Return the [x, y] coordinate for the center point of the cell that contains the specified text.  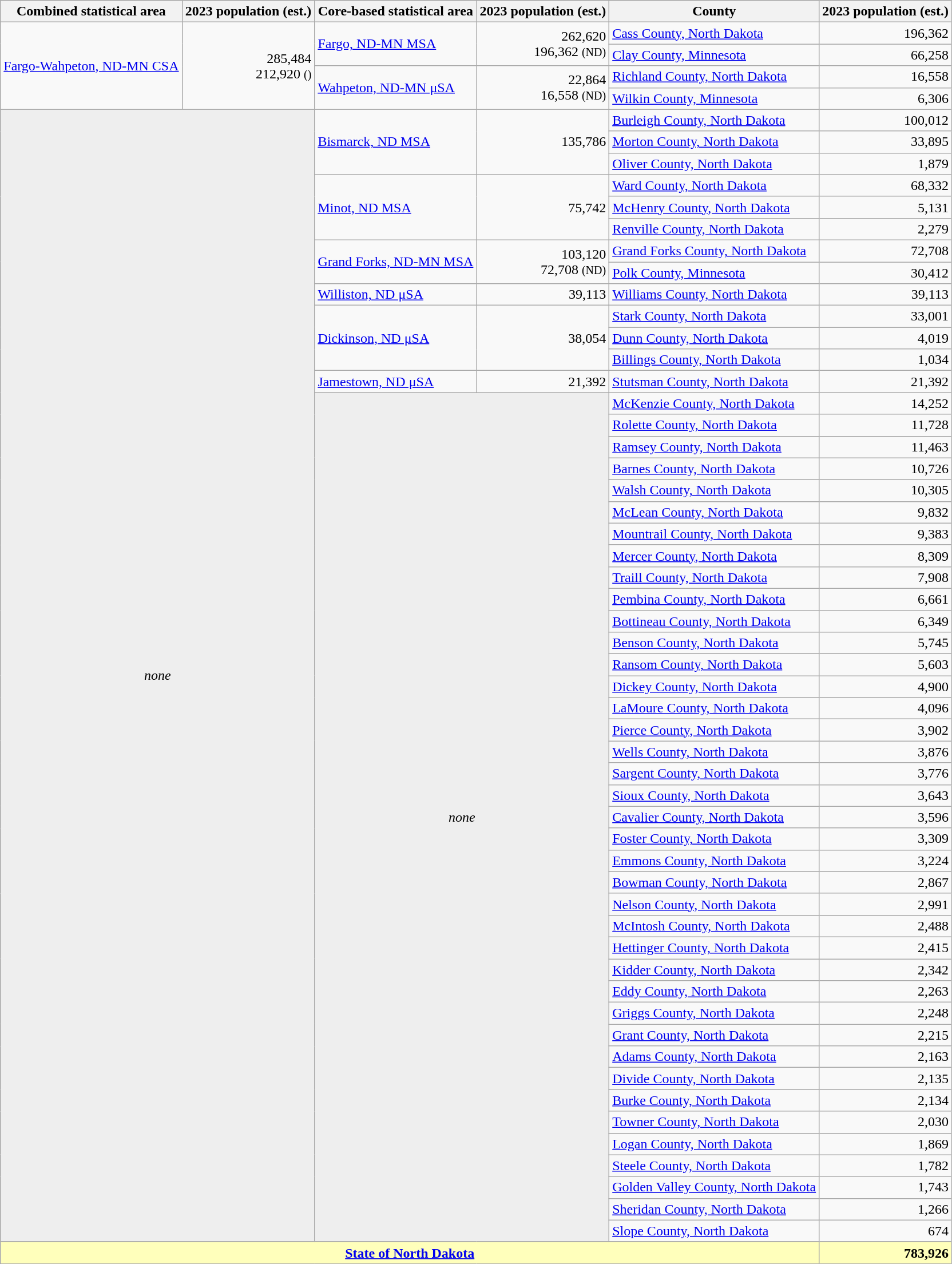
100,012 [886, 120]
Mountrail County, North Dakota [714, 534]
1,782 [886, 1166]
6,661 [886, 599]
Steele County, North Dakota [714, 1166]
Dunn County, North Dakota [714, 338]
Minot, ND MSA [396, 207]
Stutsman County, North Dakota [714, 382]
Slope County, North Dakota [714, 1231]
2,163 [886, 1057]
Benson County, North Dakota [714, 643]
2,135 [886, 1079]
Fargo-Wahpeton, ND-MN CSA [92, 66]
Sargent County, North Dakota [714, 774]
16,558 [886, 77]
4,900 [886, 687]
Williams County, North Dakota [714, 295]
Combined statistical area [92, 11]
2,215 [886, 1035]
Bottineau County, North Dakota [714, 621]
Barnes County, North Dakota [714, 469]
2,867 [886, 882]
Divide County, North Dakota [714, 1079]
7,908 [886, 577]
68,332 [886, 185]
1,869 [886, 1144]
4,096 [886, 708]
Bowman County, North Dakota [714, 882]
2,991 [886, 904]
5,603 [886, 665]
Pierce County, North Dakota [714, 730]
Cass County, North Dakota [714, 33]
Core-based statistical area [396, 11]
State of North Dakota [410, 1253]
5,131 [886, 207]
2,488 [886, 926]
Mercer County, North Dakota [714, 556]
Stark County, North Dakota [714, 316]
Eddy County, North Dakota [714, 992]
3,643 [886, 795]
Ransom County, North Dakota [714, 665]
Walsh County, North Dakota [714, 490]
3,902 [886, 730]
3,776 [886, 774]
3,596 [886, 817]
Fargo, ND-MN MSA [396, 44]
22,86416,558 (ND) [543, 88]
6,349 [886, 621]
38,054 [543, 338]
Polk County, Minnesota [714, 273]
Grand Forks County, North Dakota [714, 251]
Bismarck, ND MSA [396, 142]
Towner County, North Dakota [714, 1122]
Wilkin County, Minnesota [714, 98]
135,786 [543, 142]
1,266 [886, 1209]
2,134 [886, 1100]
196,362 [886, 33]
Sheridan County, North Dakota [714, 1209]
9,832 [886, 512]
Jamestown, ND μSA [396, 382]
3,224 [886, 861]
5,745 [886, 643]
Nelson County, North Dakota [714, 904]
Morton County, North Dakota [714, 142]
Rolette County, North Dakota [714, 425]
Sioux County, North Dakota [714, 795]
Ramsey County, North Dakota [714, 447]
3,876 [886, 752]
783,926 [886, 1253]
33,001 [886, 316]
66,258 [886, 55]
11,463 [886, 447]
2,279 [886, 229]
McKenzie County, North Dakota [714, 403]
2,030 [886, 1122]
1,879 [886, 164]
Burke County, North Dakota [714, 1100]
Golden Valley County, North Dakota [714, 1187]
3,309 [886, 839]
285,484212,920 () [248, 66]
Clay County, Minnesota [714, 55]
Kidder County, North Dakota [714, 970]
Logan County, North Dakota [714, 1144]
Cavalier County, North Dakota [714, 817]
262,620196,362 (ND) [543, 44]
72,708 [886, 251]
Dickinson, ND μSA [396, 338]
Grand Forks, ND-MN MSA [396, 261]
75,742 [543, 207]
Burleigh County, North Dakota [714, 120]
McHenry County, North Dakota [714, 207]
8,309 [886, 556]
McLean County, North Dakota [714, 512]
Renville County, North Dakota [714, 229]
103,12072,708 (ND) [543, 261]
Grant County, North Dakota [714, 1035]
Foster County, North Dakota [714, 839]
10,305 [886, 490]
Adams County, North Dakota [714, 1057]
Oliver County, North Dakota [714, 164]
1,034 [886, 360]
4,019 [886, 338]
LaMoure County, North Dakota [714, 708]
1,743 [886, 1187]
Ward County, North Dakota [714, 185]
Billings County, North Dakota [714, 360]
County [714, 11]
Wells County, North Dakota [714, 752]
2,248 [886, 1013]
14,252 [886, 403]
Hettinger County, North Dakota [714, 948]
Pembina County, North Dakota [714, 599]
2,342 [886, 970]
6,306 [886, 98]
11,728 [886, 425]
Wahpeton, ND-MN μSA [396, 88]
674 [886, 1231]
30,412 [886, 273]
33,895 [886, 142]
9,383 [886, 534]
Dickey County, North Dakota [714, 687]
10,726 [886, 469]
Traill County, North Dakota [714, 577]
Griggs County, North Dakota [714, 1013]
Richland County, North Dakota [714, 77]
2,415 [886, 948]
2,263 [886, 992]
McIntosh County, North Dakota [714, 926]
Emmons County, North Dakota [714, 861]
Williston, ND μSA [396, 295]
